Find where the given text appears and provide that cell's center as [X, Y] coordinate. 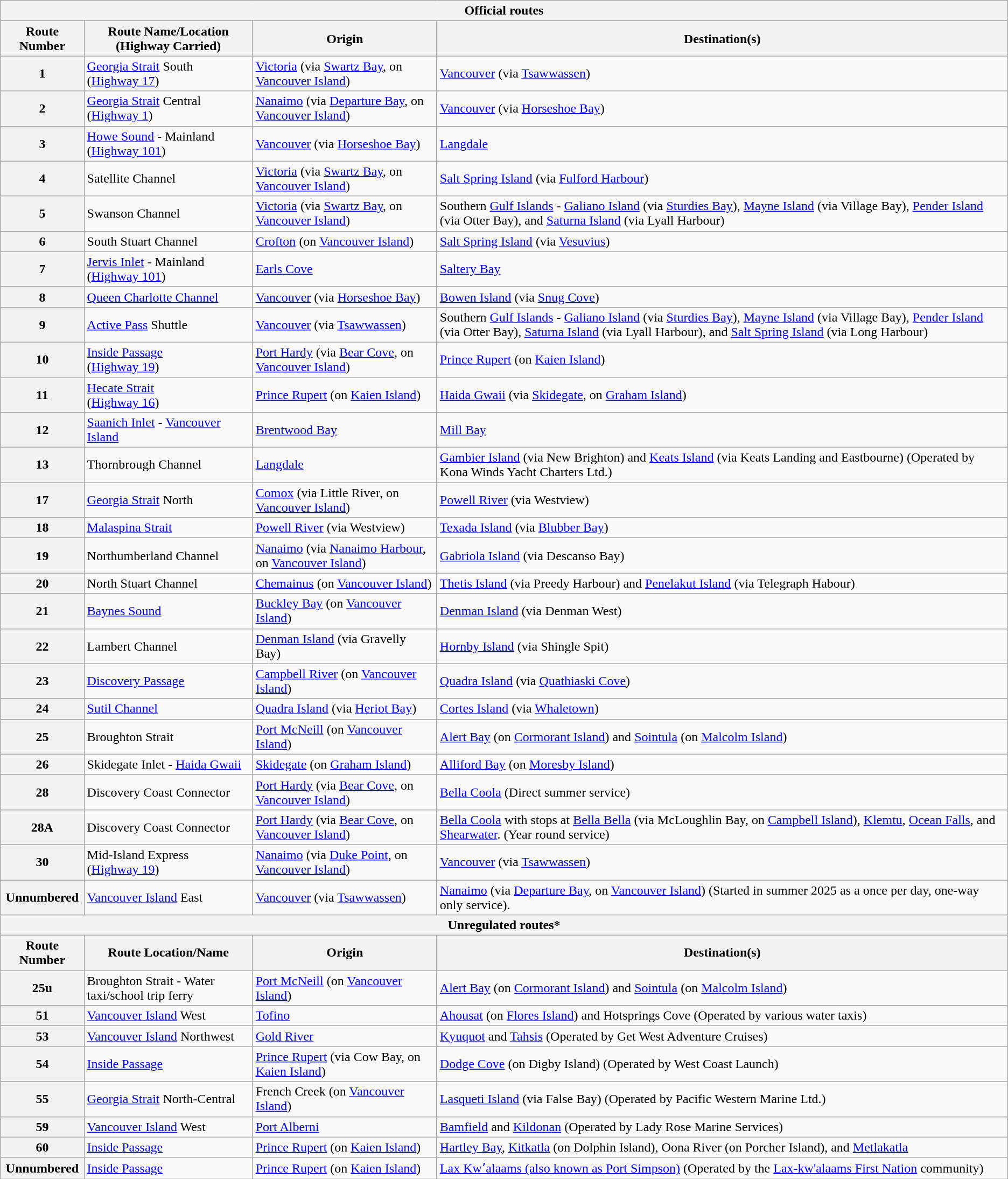
Hartley Bay, Kitkatla (on Dolphin Island), Oona River (on Porcher Island), and Metlakatla [722, 1147]
Vancouver Island East [168, 897]
Official routes [504, 11]
51 [42, 1016]
Prince Rupert (via Cow Bay, on Kaien Island) [345, 1064]
Lambert Channel [168, 646]
Quadra Island (via Quathiaski Cove) [722, 681]
Earls Cove [345, 269]
Nanaimo (via Departure Bay, on Vancouver Island) (Started in summer 2025 as a once per day, one-way only service). [722, 897]
8 [42, 297]
9 [42, 324]
Broughton Strait - Water taxi/school trip ferry [168, 988]
7 [42, 269]
Georgia Strait North [168, 500]
Skidegate Inlet - Haida Gwaii [168, 764]
Discovery Passage [168, 681]
Chemainus (on Vancouver Island) [345, 583]
21 [42, 611]
3 [42, 143]
Jervis Inlet - Mainland(Highway 101) [168, 269]
30 [42, 862]
Mill Bay [722, 430]
17 [42, 500]
Georgia Strait Central(Highway 1) [168, 109]
Hornby Island (via Shingle Spit) [722, 646]
Gold River [345, 1036]
Tofino [345, 1016]
18 [42, 528]
Gambier Island (via New Brighton) and Keats Island (via Keats Landing and Eastbourne) (Operated by Kona Winds Yacht Charters Ltd.) [722, 465]
Cortes Island (via Whaletown) [722, 709]
Bamfield and Kildonan (Operated by Lady Rose Marine Services) [722, 1127]
4 [42, 179]
Georgia Strait North-Central [168, 1099]
28A [42, 827]
Route Location/Name [168, 953]
Howe Sound - Mainland(Highway 101) [168, 143]
Bella Coola with stops at Bella Bella (via McLoughlin Bay, on Campbell Island), Klemtu, Ocean Falls, and Shearwater. (Year round service) [722, 827]
Bella Coola (Direct summer service) [722, 792]
23 [42, 681]
Swanson Channel [168, 213]
1 [42, 73]
North Stuart Channel [168, 583]
19 [42, 556]
Dodge Cove (on Digby Island) (Operated by West Coast Launch) [722, 1064]
Northumberland Channel [168, 556]
22 [42, 646]
Texada Island (via Blubber Bay) [722, 528]
Skidegate (on Graham Island) [345, 764]
13 [42, 465]
Denman Island (via Gravelly Bay) [345, 646]
Hecate Strait(Highway 16) [168, 394]
Bowen Island (via Snug Cove) [722, 297]
Campbell River (on Vancouver Island) [345, 681]
53 [42, 1036]
Gabriola Island (via Descanso Bay) [722, 556]
Alliford Bay (on Moresby Island) [722, 764]
Thetis Island (via Preedy Harbour) and Penelakut Island (via Telegraph Habour) [722, 583]
Satellite Channel [168, 179]
Lax Kwʼalaams (also known as Port Simpson) (Operated by the Lax-kw'alaams First Nation community) [722, 1168]
Mid-Island Express(Highway 19) [168, 862]
Baynes Sound [168, 611]
20 [42, 583]
55 [42, 1099]
South Stuart Channel [168, 241]
Georgia Strait South(Highway 17) [168, 73]
Buckley Bay (on Vancouver Island) [345, 611]
28 [42, 792]
Active Pass Shuttle [168, 324]
Comox (via Little River, on Vancouver Island) [345, 500]
5 [42, 213]
Route Name/Location (Highway Carried) [168, 39]
25 [42, 737]
Brentwood Bay [345, 430]
2 [42, 109]
59 [42, 1127]
Queen Charlotte Channel [168, 297]
Vancouver Island Northwest [168, 1036]
24 [42, 709]
Kyuquot and Tahsis (Operated by Get West Adventure Cruises) [722, 1036]
11 [42, 394]
Port Alberni [345, 1127]
Haida Gwaii (via Skidegate, on Graham Island) [722, 394]
Salt Spring Island (via Fulford Harbour) [722, 179]
Denman Island (via Denman West) [722, 611]
60 [42, 1147]
Unregulated routes* [504, 925]
Thornbrough Channel [168, 465]
Crofton (on Vancouver Island) [345, 241]
Malaspina Strait [168, 528]
Inside Passage(Highway 19) [168, 360]
26 [42, 764]
Ahousat (on Flores Island) and Hotsprings Cove (Operated by various water taxis) [722, 1016]
Salt Spring Island (via Vesuvius) [722, 241]
12 [42, 430]
Saanich Inlet - Vancouver Island [168, 430]
Nanaimo (via Departure Bay, on Vancouver Island) [345, 109]
25u [42, 988]
Lasqueti Island (via False Bay) (Operated by Pacific Western Marine Ltd.) [722, 1099]
54 [42, 1064]
6 [42, 241]
Broughton Strait [168, 737]
Sutil Channel [168, 709]
French Creek (on Vancouver Island) [345, 1099]
10 [42, 360]
Nanaimo (via Nanaimo Harbour, on Vancouver Island) [345, 556]
Saltery Bay [722, 269]
Quadra Island (via Heriot Bay) [345, 709]
Nanaimo (via Duke Point, on Vancouver Island) [345, 862]
